Determine the [x, y] coordinate at the center of the cell enclosing the given text.  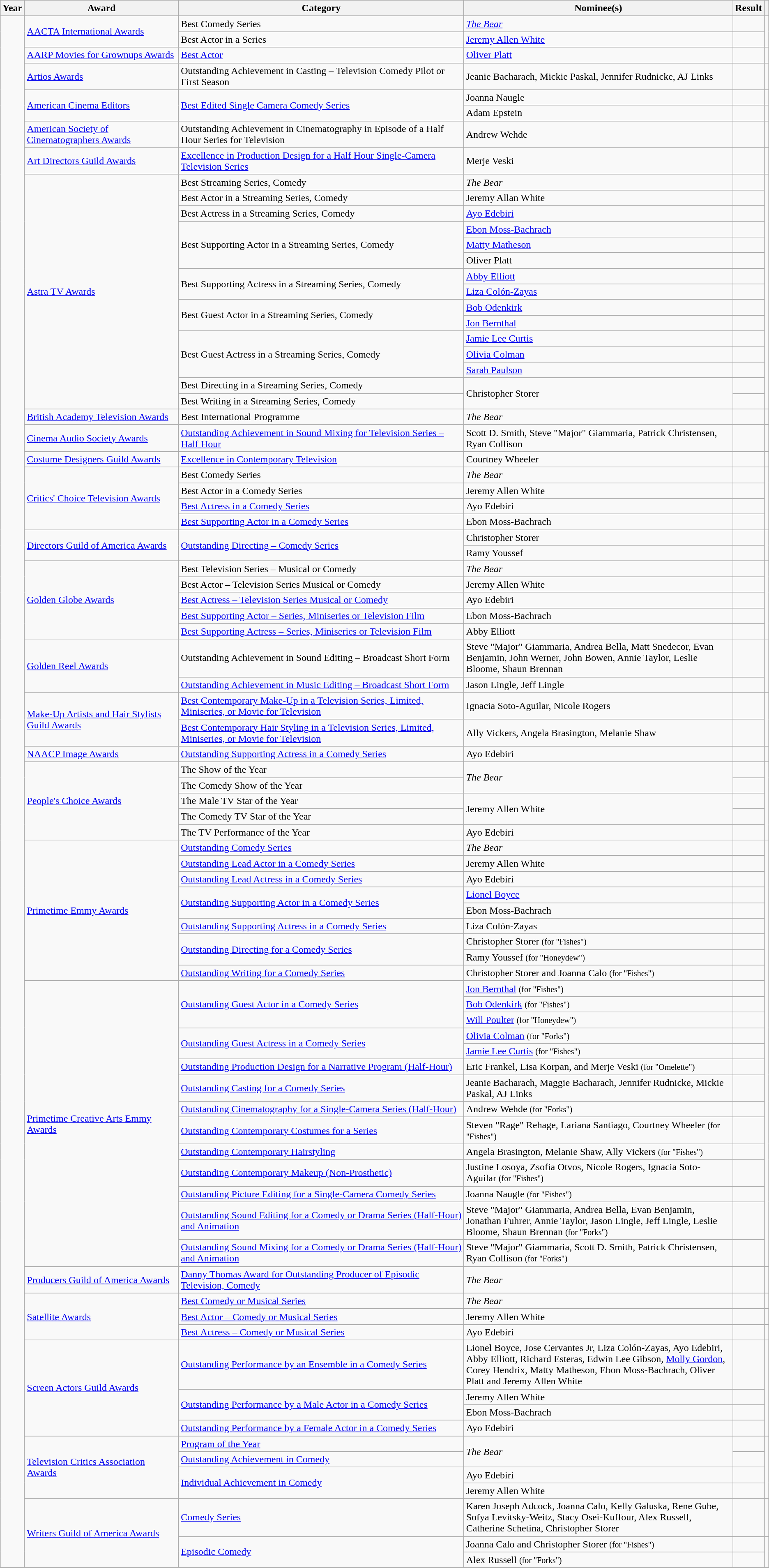
Will Poulter (for "Honeydew") [598, 1020]
Episodic Comedy [321, 1552]
Screen Actors Guild Awards [102, 1388]
The TV Performance of the Year [321, 832]
American Society of Cinematographers Awards [102, 134]
Steve "Major" Giammaria, Scott D. Smith, Patrick Christensen, Ryan Collison (for "Forks") [598, 1253]
Merje Veski [598, 161]
Excellence in Production Design for a Half Hour Single-Camera Television Series [321, 161]
Golden Reel Awards [102, 666]
Outstanding Guest Actor in a Comedy Series [321, 1004]
Outstanding Performance by a Male Actor in a Comedy Series [321, 1405]
Outstanding Achievement in Music Editing – Broadcast Short Form [321, 685]
Outstanding Lead Actor in a Comedy Series [321, 864]
Best Supporting Actor – Series, Miniseries or Television Film [321, 616]
Best Actor in a Series [321, 39]
Outstanding Achievement in Cinematography in Episode of a Half Hour Series for Television [321, 134]
Courtney Wheeler [598, 459]
Best Actress in a Comedy Series [321, 506]
Jamie Lee Curtis (for "Fishes") [598, 1051]
Category [321, 8]
Outstanding Achievement in Comedy [321, 1459]
Outstanding Achievement in Sound Mixing for Television Series – Half Hour [321, 438]
Ramy Youssef (for "Honeydew") [598, 957]
Outstanding Casting for a Comedy Series [321, 1088]
Program of the Year [321, 1444]
Best Actor in a Comedy Series [321, 490]
Outstanding Contemporary Makeup (Non-Prosthetic) [321, 1173]
Outstanding Contemporary Hairstyling [321, 1152]
Golden Globe Awards [102, 600]
Steve "Major" Giammaria, Andrea Bella, Matt Snedecor, Evan Benjamin, John Werner, John Bowen, Annie Taylor, Leslie Bloome, Shaun Brennan [598, 658]
Best Actor in a Streaming Series, Comedy [321, 198]
Joanna Naugle [598, 97]
Result [748, 8]
Andrew Wehde [598, 134]
Make-Up Artists and Hair Stylists Guild Awards [102, 719]
Jon Bernthal (for "Fishes") [598, 988]
Bob Odenkirk [598, 307]
AACTA International Awards [102, 32]
Christopher Storer and Joanna Calo (for "Fishes") [598, 973]
Best Supporting Actor in a Streaming Series, Comedy [321, 245]
Comedy Series [321, 1517]
Justine Losoya, Zsofia Otvos, Nicole Rogers, Ignacia Soto-Aguilar (for "Fishes") [598, 1173]
Best Directing in a Streaming Series, Comedy [321, 386]
Olivia Colman (for "Forks") [598, 1035]
Best Streaming Series, Comedy [321, 182]
Outstanding Comedy Series [321, 848]
Outstanding Cinematography for a Single-Camera Series (Half-Hour) [321, 1109]
Primetime Emmy Awards [102, 911]
Outstanding Achievement in Sound Editing – Broadcast Short Form [321, 658]
British Academy Television Awards [102, 417]
The Comedy Show of the Year [321, 785]
Best Guest Actress in a Streaming Series, Comedy [321, 354]
Astra TV Awards [102, 292]
Sarah Paulson [598, 370]
Outstanding Contemporary Costumes for a Series [321, 1130]
Best Contemporary Hair Styling in a Television Series, Limited, Miniseries, or Movie for Television [321, 732]
Nominee(s) [598, 8]
Jon Bernthal [598, 323]
Excellence in Contemporary Television [321, 459]
Outstanding Guest Actress in a Comedy Series [321, 1043]
Angela Brasington, Melanie Shaw, Ally Vickers (for "Fishes") [598, 1152]
Award [102, 8]
Matty Matheson [598, 245]
Directors Guild of America Awards [102, 545]
Ally Vickers, Angela Brasington, Melanie Shaw [598, 732]
Costume Designers Guild Awards [102, 459]
Alex Russell (for "Forks") [598, 1560]
Lionel Boyce [598, 895]
American Cinema Editors [102, 105]
NAACP Image Awards [102, 754]
Christopher Storer (for "Fishes") [598, 942]
Jeremy Allan White [598, 198]
Best International Programme [321, 417]
Cinema Audio Society Awards [102, 438]
Year [12, 8]
Jeanie Bacharach, Mickie Paskal, Jennifer Rudnicke, AJ Links [598, 76]
Steven "Rage" Rehage, Lariana Santiago, Courtney Wheeler (for "Fishes") [598, 1130]
Danny Thomas Award for Outstanding Producer of Episodic Television, Comedy [321, 1280]
Outstanding Writing for a Comedy Series [321, 973]
Jeanie Bacharach, Maggie Bacharach, Jennifer Rudnicke, Mickie Paskal, AJ Links [598, 1088]
The Comedy TV Star of the Year [321, 817]
Outstanding Supporting Actor in a Comedy Series [321, 903]
Best Contemporary Make-Up in a Television Series, Limited, Miniseries, or Movie for Television [321, 706]
Jamie Lee Curtis [598, 339]
Scott D. Smith, Steve "Major" Giammaria, Patrick Christensen, Ryan Collison [598, 438]
Writers Guild of America Awards [102, 1533]
AARP Movies for Grownups Awards [102, 55]
Best Edited Single Camera Comedy Series [321, 105]
Jason Lingle, Jeff Lingle [598, 685]
Best Supporting Actor in a Comedy Series [321, 522]
Best Actress – Comedy or Musical Series [321, 1332]
Best Actress – Television Series Musical or Comedy [321, 600]
Joanna Naugle (for "Fishes") [598, 1194]
Outstanding Directing for a Comedy Series [321, 949]
Best Actor – Comedy or Musical Series [321, 1316]
Outstanding Directing – Comedy Series [321, 545]
Producers Guild of America Awards [102, 1280]
Outstanding Achievement in Casting – Television Comedy Pilot or First Season [321, 76]
Outstanding Performance by a Female Actor in a Comedy Series [321, 1428]
Andrew Wehde (for "Forks") [598, 1109]
Best Television Series – Musical or Comedy [321, 569]
Outstanding Performance by an Ensemble in a Comedy Series [321, 1365]
Ignacia Soto-Aguilar, Nicole Rogers [598, 706]
Best Guest Actor in a Streaming Series, Comedy [321, 315]
Artios Awards [102, 76]
Best Actor – Television Series Musical or Comedy [321, 584]
The Male TV Star of the Year [321, 801]
Outstanding Lead Actress in a Comedy Series [321, 879]
Critics' Choice Television Awards [102, 498]
Outstanding Sound Editing for a Comedy or Drama Series (Half-Hour) and Animation [321, 1221]
Outstanding Picture Editing for a Single-Camera Comedy Series [321, 1194]
Individual Achievement in Comedy [321, 1483]
Outstanding Production Design for a Narrative Program (Half-Hour) [321, 1067]
Outstanding Sound Mixing for a Comedy or Drama Series (Half-Hour) and Animation [321, 1253]
Best Supporting Actress in a Streaming Series, Comedy [321, 284]
Adam Epstein [598, 113]
Satellite Awards [102, 1316]
Best Actress in a Streaming Series, Comedy [321, 213]
Bob Odenkirk (for "Fishes") [598, 1004]
Eric Frankel, Lisa Korpan, and Merje Veski (for "Omelette") [598, 1067]
Art Directors Guild Awards [102, 161]
Best Writing in a Streaming Series, Comedy [321, 401]
Best Actor [321, 55]
Olivia Colman [598, 354]
Primetime Creative Arts Emmy Awards [102, 1124]
The Show of the Year [321, 769]
Television Critics Association Awards [102, 1467]
Best Comedy or Musical Series [321, 1301]
Ramy Youssef [598, 553]
Best Supporting Actress – Series, Miniseries or Television Film [321, 631]
People's Choice Awards [102, 801]
Joanna Calo and Christopher Storer (for "Fishes") [598, 1544]
